Search for the cell housing the specified text and yield its (X, Y) center coordinate. 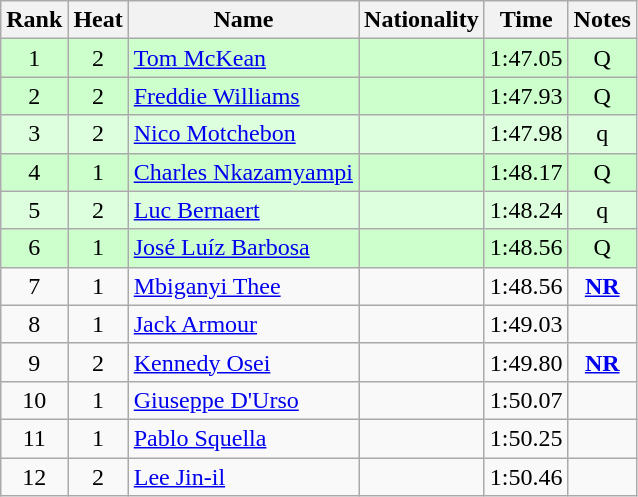
1:49.03 (526, 324)
Jack Armour (243, 324)
7 (34, 286)
10 (34, 400)
Freddie Williams (243, 96)
8 (34, 324)
Nationality (422, 20)
Luc Bernaert (243, 210)
Notes (602, 20)
3 (34, 134)
1:48.24 (526, 210)
Heat (98, 20)
Rank (34, 20)
1:47.98 (526, 134)
Time (526, 20)
Name (243, 20)
Lee Jin-il (243, 477)
1:48.17 (526, 172)
Mbiganyi Thee (243, 286)
Charles Nkazamyampi (243, 172)
Pablo Squella (243, 438)
1:50.07 (526, 400)
1:50.46 (526, 477)
1:47.05 (526, 58)
9 (34, 362)
1:47.93 (526, 96)
1:49.80 (526, 362)
1:50.25 (526, 438)
12 (34, 477)
Nico Motchebon (243, 134)
6 (34, 248)
5 (34, 210)
Tom McKean (243, 58)
José Luíz Barbosa (243, 248)
Giuseppe D'Urso (243, 400)
11 (34, 438)
4 (34, 172)
Kennedy Osei (243, 362)
